Scan for the cell matching the given text and deliver its [x, y] coordinate at center. 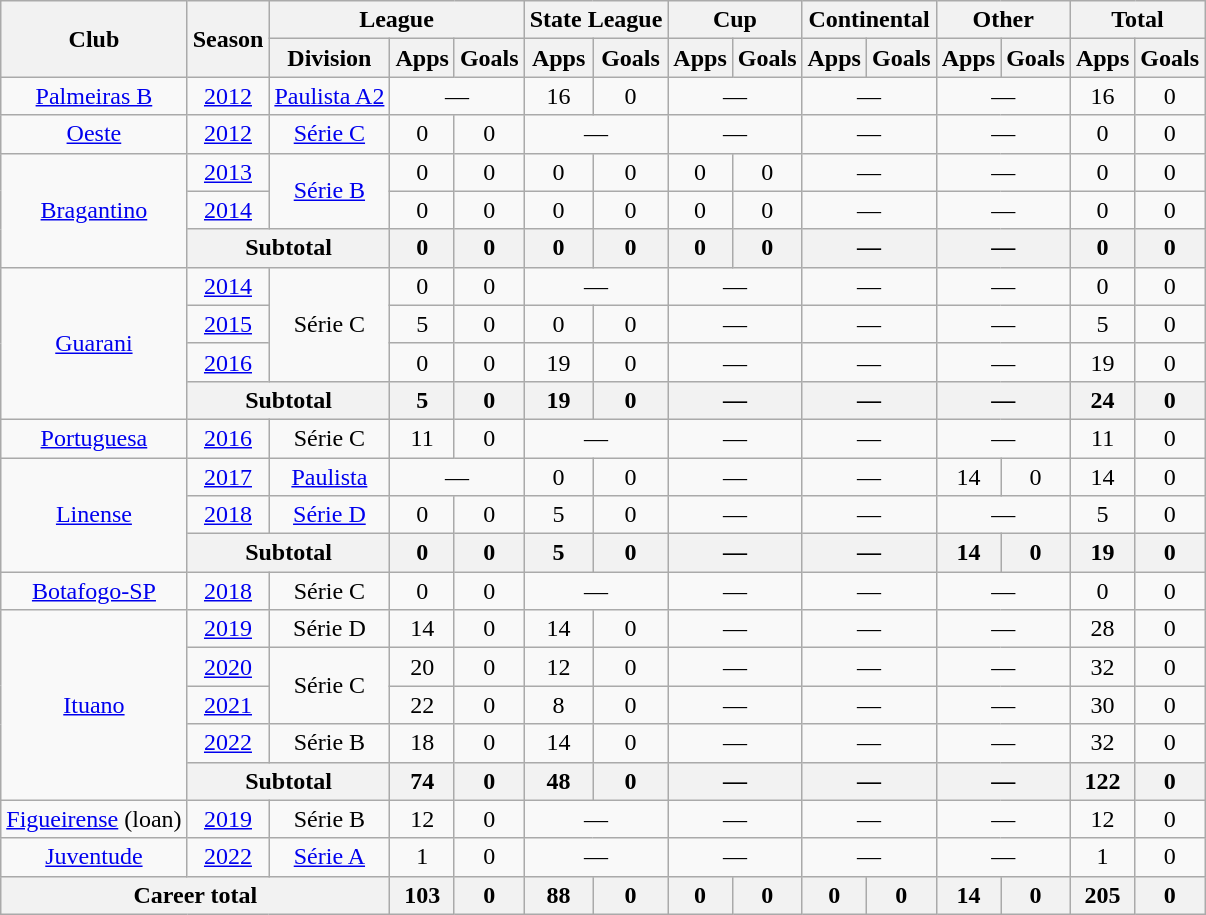
Ituano [94, 705]
30 [1102, 705]
State League [596, 20]
Total [1137, 20]
22 [422, 705]
Série A [330, 857]
103 [422, 895]
Continental [869, 20]
Season [228, 39]
2020 [228, 667]
8 [558, 705]
Botafogo-SP [94, 591]
Division [330, 58]
2013 [228, 172]
Club [94, 39]
League [396, 20]
Figueirense (loan) [94, 819]
Other [1003, 20]
Juventude [94, 857]
20 [422, 667]
Oeste [94, 134]
2017 [228, 477]
Guarani [94, 343]
Paulista [330, 477]
Portuguesa [94, 438]
24 [1102, 400]
18 [422, 743]
88 [558, 895]
48 [558, 781]
Cup [735, 20]
2021 [228, 705]
Paulista A2 [330, 96]
122 [1102, 781]
2015 [228, 324]
205 [1102, 895]
Linense [94, 515]
28 [1102, 629]
Bragantino [94, 210]
Palmeiras B [94, 96]
74 [422, 781]
Career total [196, 895]
